Scan for the cell matching the given text and deliver its [X, Y] coordinate at center. 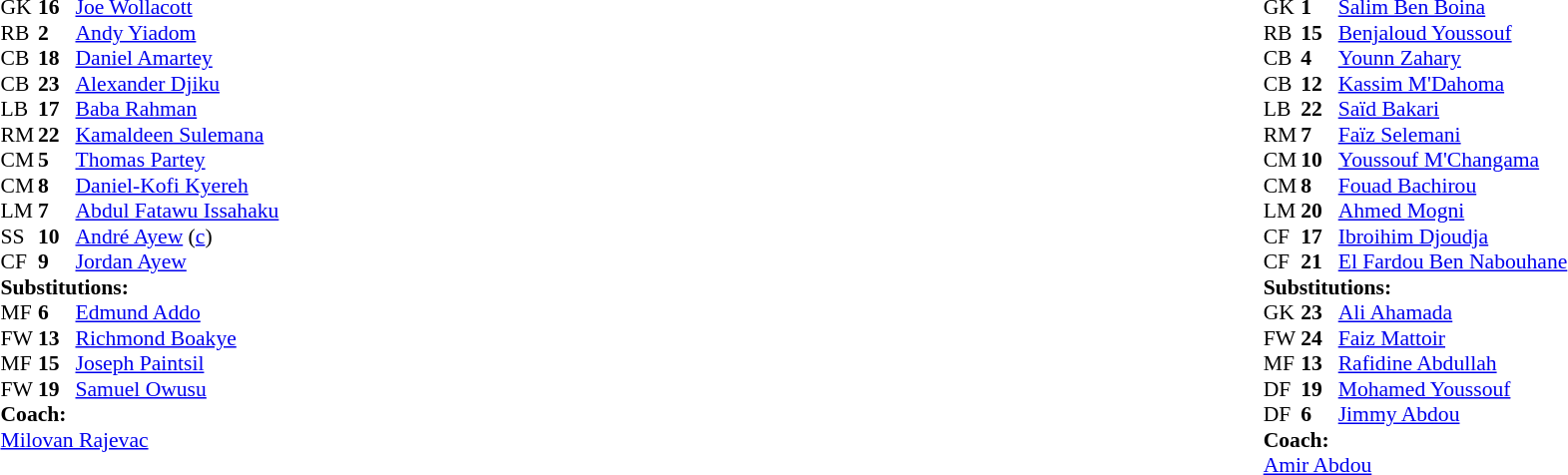
Ahmed Mogni [1453, 211]
24 [1319, 338]
Kamaldeen Sulemana [178, 135]
GK [1283, 312]
Ali Ahamada [1453, 312]
Saïd Bakari [1453, 109]
Daniel-Kofi Kyereh [178, 186]
Andy Yiadom [178, 33]
El Fardou Ben Nabouhane [1453, 262]
12 [1319, 84]
Benjaloud Youssouf [1453, 33]
18 [57, 59]
Faiz Mattoir [1453, 338]
Younn Zahary [1453, 59]
Thomas Partey [178, 161]
Fouad Bachirou [1453, 186]
Jimmy Abdou [1453, 414]
Mohamed Youssouf [1453, 389]
Youssouf M'Changama [1453, 161]
Edmund Addo [178, 312]
Milovan Rajevac [140, 440]
9 [57, 262]
SS [19, 237]
2 [57, 33]
Richmond Boakye [178, 338]
André Ayew (c) [178, 237]
Ibroihim Djoudja [1453, 237]
Samuel Owusu [178, 389]
Abdul Fatawu Issahaku [178, 211]
Alexander Djiku [178, 84]
Kassim M'Dahoma [1453, 84]
Daniel Amartey [178, 59]
Rafidine Abdullah [1453, 364]
Jordan Ayew [178, 262]
Faïz Selemani [1453, 135]
20 [1319, 211]
21 [1319, 262]
4 [1319, 59]
Joseph Paintsil [178, 364]
5 [57, 161]
Baba Rahman [178, 109]
